Output the [x, y] coordinate of the center of the cell containing the given text.  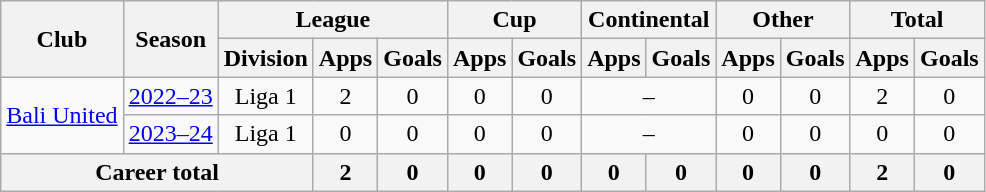
League [332, 20]
Club [62, 39]
Cup [514, 20]
Career total [158, 172]
2023–24 [170, 134]
Total [917, 20]
Bali United [62, 115]
Season [170, 39]
Continental [649, 20]
2022–23 [170, 96]
Division [266, 58]
Other [783, 20]
